For the text-containing cell, return its midpoint in [X, Y] coordinate format. 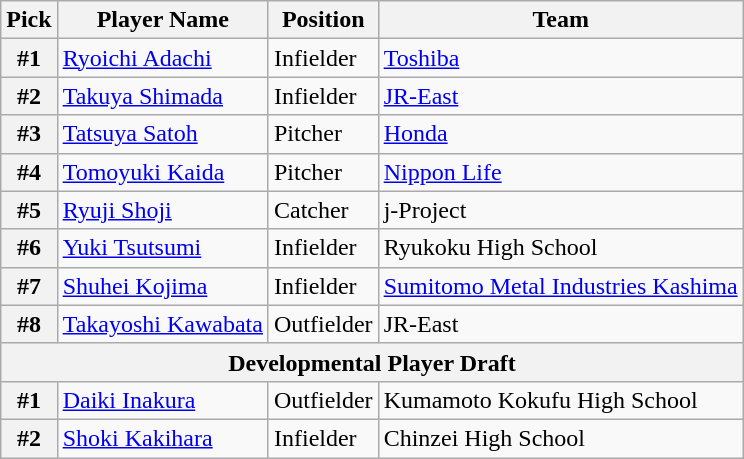
Team [560, 20]
Nippon Life [560, 172]
Takayoshi Kawabata [162, 324]
Chinzei High School [560, 438]
#8 [29, 324]
Yuki Tsutsumi [162, 248]
Honda [560, 134]
j-Project [560, 210]
Catcher [323, 210]
Takuya Shimada [162, 96]
Ryuji Shoji [162, 210]
#5 [29, 210]
#3 [29, 134]
Kumamoto Kokufu High School [560, 400]
Ryukoku High School [560, 248]
Position [323, 20]
Shuhei Kojima [162, 286]
#4 [29, 172]
Toshiba [560, 58]
Ryoichi Adachi [162, 58]
Tatsuya Satoh [162, 134]
#7 [29, 286]
Sumitomo Metal Industries Kashima [560, 286]
Pick [29, 20]
Developmental Player Draft [372, 362]
Tomoyuki Kaida [162, 172]
Shoki Kakihara [162, 438]
#6 [29, 248]
Player Name [162, 20]
Daiki Inakura [162, 400]
